For the text-containing cell, return its midpoint in [x, y] coordinate format. 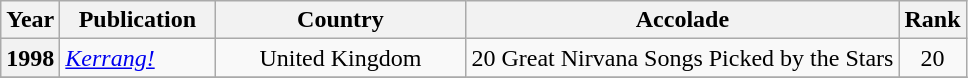
20 [932, 58]
20 Great Nirvana Songs Picked by the Stars [682, 58]
Country [340, 20]
1998 [30, 58]
Publication [138, 20]
Accolade [682, 20]
Kerrang! [138, 58]
Rank [932, 20]
United Kingdom [340, 58]
Year [30, 20]
